Identify which cell holds the provided text, then report its (X, Y) central coordinate. 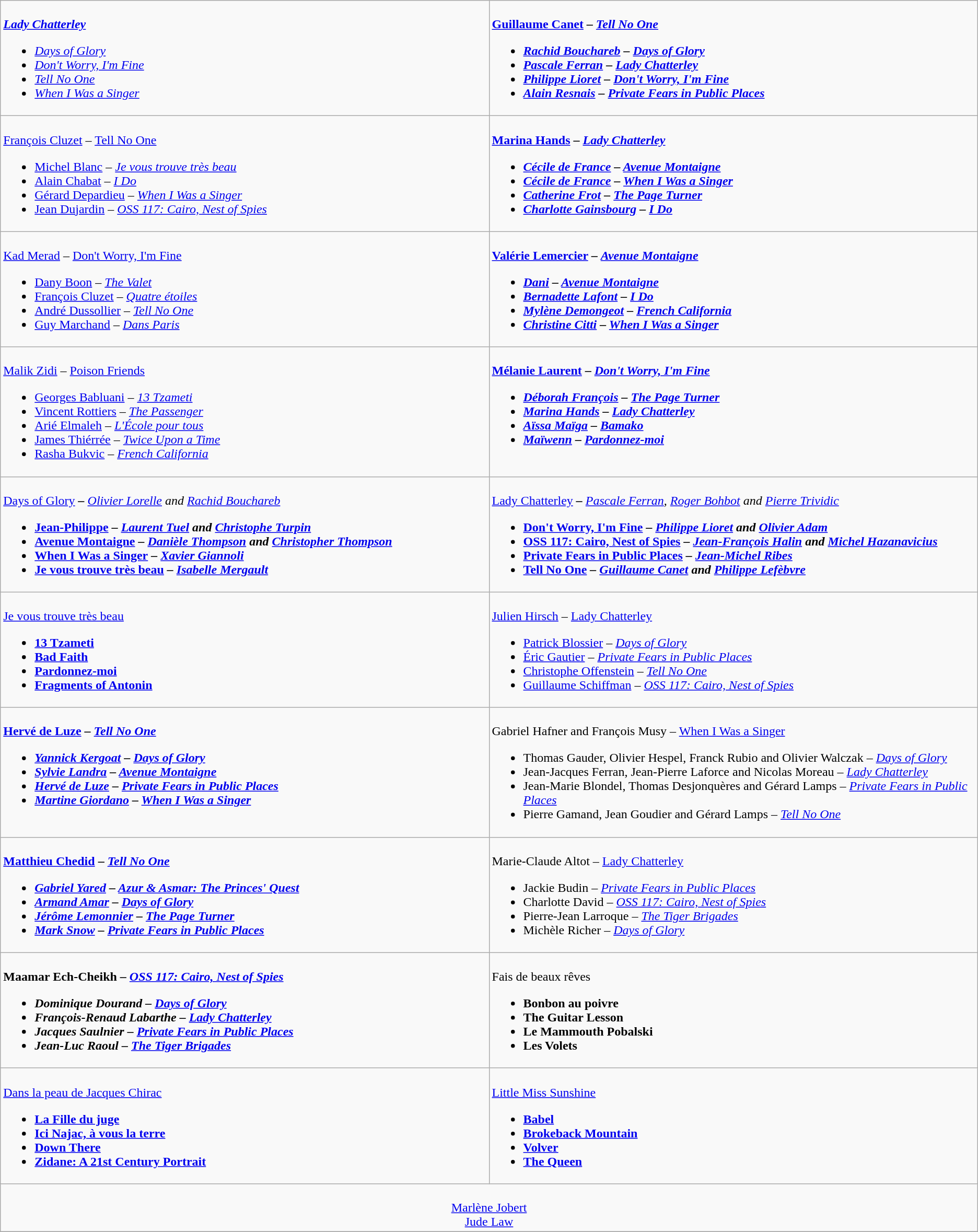
Marlène Jobert Jude Law (489, 1207)
Fais de beaux rêvesBonbon au poivreThe Guitar LessonLe Mammouth PobalskiLes Volets (733, 1010)
Je vous trouve très beau13 TzametiBad FaithPardonnez-moiFragments of Antonin (245, 650)
Lady ChatterleyDays of GloryDon't Worry, I'm FineTell No OneWhen I Was a Singer (245, 59)
Dans la peau de Jacques ChiracLa Fille du jugeIci Najac, à vous la terreDown ThereZidane: A 21st Century Portrait (245, 1125)
Little Miss SunshineBabelBrokeback MountainVolverThe Queen (733, 1125)
Mélanie Laurent – Don't Worry, I'm FineDéborah François – The Page TurnerMarina Hands – Lady ChatterleyAïssa Maïga – BamakoMaïwenn – Pardonnez-moi (733, 412)
Kad Merad – Don't Worry, I'm FineDany Boon – The ValetFrançois Cluzet – Quatre étoilesAndré Dussollier – Tell No OneGuy Marchand – Dans Paris (245, 289)
